Extract the (X, Y) coordinate from the center of the cell holding the provided text.  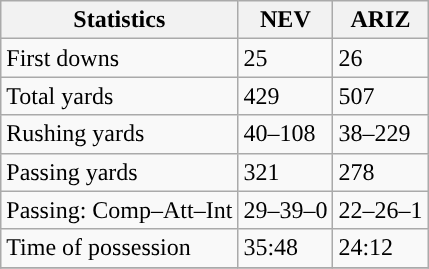
Statistics (120, 20)
Total yards (120, 96)
Time of possession (120, 248)
35:48 (286, 248)
ARIZ (380, 20)
First downs (120, 58)
Passing: Comp–Att–Int (120, 210)
26 (380, 58)
507 (380, 96)
24:12 (380, 248)
25 (286, 58)
278 (380, 172)
22–26–1 (380, 210)
321 (286, 172)
40–108 (286, 134)
38–229 (380, 134)
Rushing yards (120, 134)
29–39–0 (286, 210)
429 (286, 96)
NEV (286, 20)
Passing yards (120, 172)
